Provide the (x, y) coordinate of the cell's center where the given text is located.  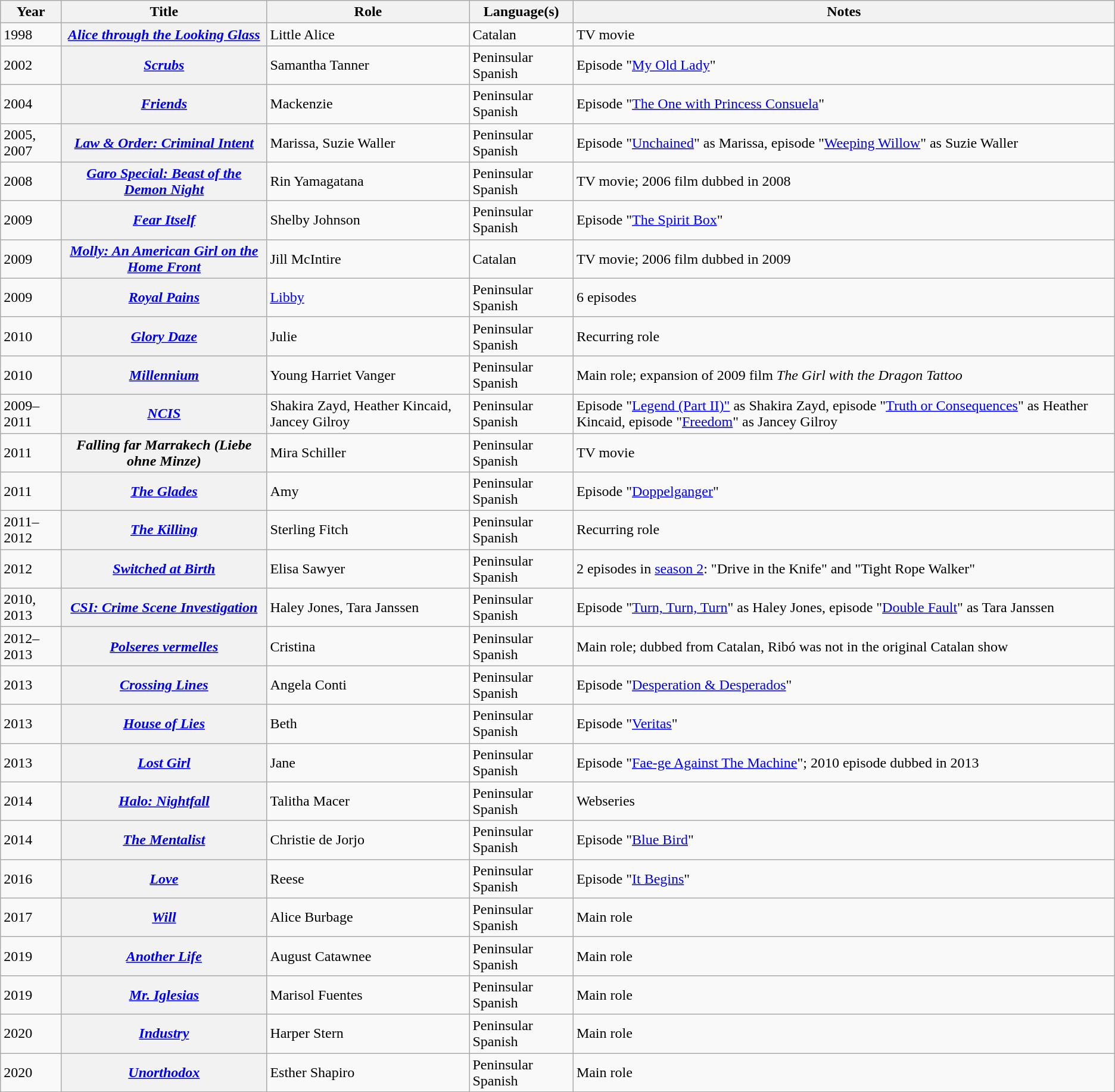
Episode "Unchained" as Marissa, episode "Weeping Willow" as Suzie Waller (843, 143)
Sterling Fitch (368, 530)
Elisa Sawyer (368, 569)
The Killing (164, 530)
2005, 2007 (31, 143)
Episode "The Spirit Box" (843, 220)
2016 (31, 879)
Rin Yamagatana (368, 181)
Samantha Tanner (368, 65)
Episode "Legend (Part II)" as Shakira Zayd, episode "Truth or Consequences" as Heather Kincaid, episode "Freedom" as Jancey Gilroy (843, 413)
Switched at Birth (164, 569)
2017 (31, 917)
Year (31, 12)
NCIS (164, 413)
Angela Conti (368, 685)
Language(s) (521, 12)
Another Life (164, 956)
Marissa, Suzie Waller (368, 143)
Talitha Macer (368, 801)
Shakira Zayd, Heather Kincaid, Jancey Gilroy (368, 413)
Title (164, 12)
Amy (368, 492)
Episode "Blue Bird" (843, 840)
TV movie; 2006 film dubbed in 2008 (843, 181)
Libby (368, 298)
2012 (31, 569)
Christie de Jorjo (368, 840)
1998 (31, 35)
2011–2012 (31, 530)
Scrubs (164, 65)
Episode "Fae-ge Against The Machine"; 2010 episode dubbed in 2013 (843, 762)
Unorthodox (164, 1072)
Jane (368, 762)
2002 (31, 65)
Notes (843, 12)
Haley Jones, Tara Janssen (368, 607)
Role (368, 12)
TV movie; 2006 film dubbed in 2009 (843, 258)
Beth (368, 724)
House of Lies (164, 724)
Fear Itself (164, 220)
2009–2011 (31, 413)
2008 (31, 181)
Episode "Doppelganger" (843, 492)
Will (164, 917)
Main role; expansion of 2009 film The Girl with the Dragon Tattoo (843, 375)
The Mentalist (164, 840)
2010, 2013 (31, 607)
Falling far Marrakech (Liebe ohne Minze) (164, 453)
Marisol Fuentes (368, 994)
Harper Stern (368, 1034)
Royal Pains (164, 298)
Millennium (164, 375)
Molly: An American Girl on the Home Front (164, 258)
Shelby Johnson (368, 220)
Law & Order: Criminal Intent (164, 143)
Webseries (843, 801)
Episode "It Begins" (843, 879)
Cristina (368, 647)
Alice through the Looking Glass (164, 35)
Episode "Desperation & Desperados" (843, 685)
Reese (368, 879)
2004 (31, 104)
CSI: Crime Scene Investigation (164, 607)
Halo: Nightfall (164, 801)
Little Alice (368, 35)
Julie (368, 336)
Episode "Veritas" (843, 724)
Mackenzie (368, 104)
2 episodes in season 2: "Drive in the Knife" and "Tight Rope Walker" (843, 569)
Love (164, 879)
Lost Girl (164, 762)
The Glades (164, 492)
Industry (164, 1034)
Glory Daze (164, 336)
Episode "My Old Lady" (843, 65)
Mr. Iglesias (164, 994)
Jill McIntire (368, 258)
Episode "Turn, Turn, Turn" as Haley Jones, episode "Double Fault" as Tara Janssen (843, 607)
Garo Special: Beast of the Demon Night (164, 181)
6 episodes (843, 298)
Polseres vermelles (164, 647)
Crossing Lines (164, 685)
Alice Burbage (368, 917)
Esther Shapiro (368, 1072)
Young Harriet Vanger (368, 375)
Episode "The One with Princess Consuela" (843, 104)
2012–2013 (31, 647)
Main role; dubbed from Catalan, Ribó was not in the original Catalan show (843, 647)
Mira Schiller (368, 453)
August Catawnee (368, 956)
Friends (164, 104)
